Extract the [X, Y] coordinate from the center of the cell holding the provided text.  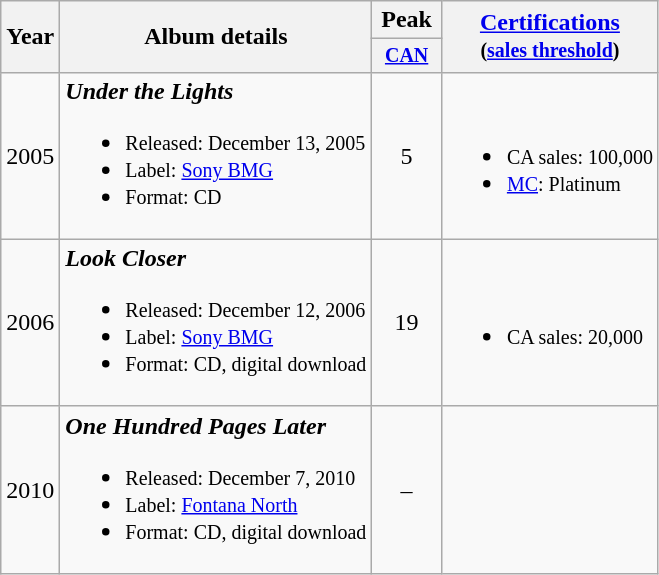
Peak [406, 20]
Year [30, 37]
2010 [30, 490]
One Hundred Pages LaterReleased: December 7, 2010Label: Fontana NorthFormat: CD, digital download [216, 490]
2006 [30, 322]
Certifications(sales threshold) [550, 37]
Album details [216, 37]
Look CloserReleased: December 12, 2006Label: Sony BMGFormat: CD, digital download [216, 322]
2005 [30, 156]
CA sales: 100,000MC: Platinum [550, 156]
Under the LightsReleased: December 13, 2005Label: Sony BMGFormat: CD [216, 156]
– [406, 490]
5 [406, 156]
CA sales: 20,000 [550, 322]
CAN [406, 56]
19 [406, 322]
